Extract the (X, Y) coordinate from the center of the cell holding the provided text.  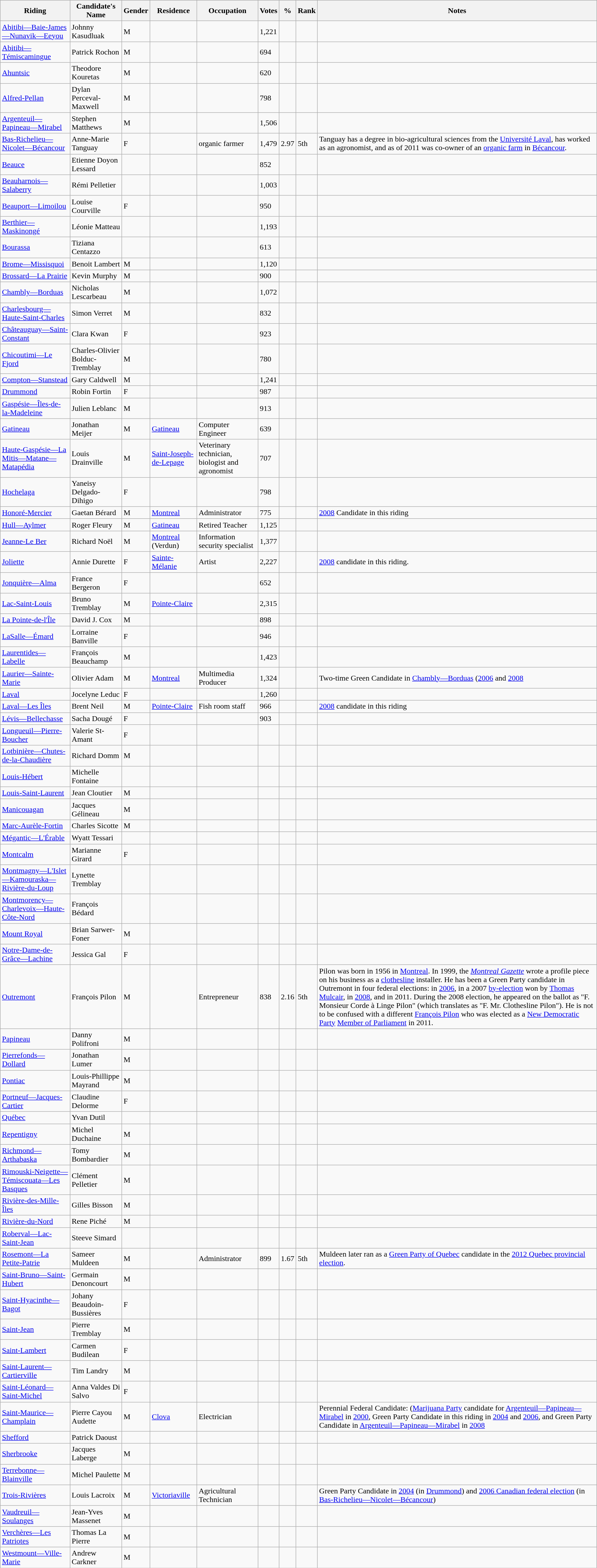
620 (269, 73)
Lynette Tremblay (96, 879)
1,120 (269, 264)
Joliette (35, 562)
2,315 (269, 604)
La Pointe-de-l'Île (35, 620)
LaSalle—Émard (35, 636)
Entrepreneur (227, 997)
Olivier Adam (96, 678)
Occupation (227, 11)
652 (269, 583)
1,125 (269, 525)
France Bergeron (96, 583)
Robin Fortin (96, 392)
Tiziana Centazzo (96, 247)
899 (269, 1258)
Saint-Jean (35, 1329)
Patrick Rochon (96, 52)
Gaetan Bérard (96, 513)
Germain Denoncourt (96, 1280)
Claudine Delorme (96, 1101)
Bruno Tremblay (96, 604)
Candidate's Name (96, 11)
Sainte-Mélanie (173, 562)
David J. Cox (96, 620)
François Pilon (96, 997)
Jean-Yves Massenet (96, 1516)
Yvan Dutil (96, 1118)
Jacques Laberge (96, 1454)
Beauport—Limoilou (35, 206)
1,260 (269, 694)
775 (269, 513)
Kevin Murphy (96, 276)
Rivière-du-Nord (35, 1221)
Yaneisy Delgado-Dihigo (96, 492)
Saint-Léonard—Saint-Michel (35, 1392)
Compton—Stanstead (35, 380)
Longueuil—Pierre-Boucher (35, 735)
François Bédard (96, 909)
Sameer Muldeen (96, 1258)
Benoit Lambert (96, 264)
1,221 (269, 31)
Rene Piché (96, 1221)
Ahuntsic (35, 73)
Chambly—Borduas (35, 293)
Jeanne-Le Ber (35, 541)
Information security specialist (227, 541)
898 (269, 620)
1,423 (269, 657)
Rank (307, 11)
Abitibi—Témiscamingue (35, 52)
Rimouski-Neigette—Témiscouata—Les Basques (35, 1180)
Victoriaville (173, 1495)
Marc-Aurèle-Fortin (35, 826)
Two-time Green Candidate in Chambly—Borduas (2006 and 2008 (457, 678)
Wyatt Tessari (96, 838)
2008 Candidate in this riding (457, 513)
Beauce (35, 164)
organic farmer (227, 143)
Argenteuil—Papineau—Mirabel (35, 123)
Thomas La Pierre (96, 1536)
950 (269, 206)
2008 candidate in this riding. (457, 562)
1,377 (269, 541)
Michelle Fontaine (96, 777)
Honoré-Mercier (35, 513)
Patrick Daoust (96, 1437)
Rosemont—La Petite-Patrie (35, 1258)
Multimedia Producer (227, 678)
Michel Paulette (96, 1475)
Westmount—Ville-Marie (35, 1557)
Montmagny—L'Islet—Kamouraska—Rivière-du-Loup (35, 879)
Léonie Matteau (96, 226)
Papineau (35, 1039)
Jonathan Lumer (96, 1060)
Pierrefonds—Dollard (35, 1060)
832 (269, 313)
Repentigny (35, 1134)
Gilles Bisson (96, 1205)
Sacha Dougé (96, 718)
Gary Caldwell (96, 380)
Saint-Joseph-de-Lepage (173, 458)
639 (269, 429)
Richard Domm (96, 755)
Montreal (Verdun) (173, 541)
Mount Royal (35, 934)
Haute-Gaspésie—La Mitis—Matane—Matapédia (35, 458)
Jonquière—Alma (35, 583)
1,479 (269, 143)
Veterinary technician, biologist and agronomist (227, 458)
923 (269, 334)
Saint-Hyacinthe—Bagot (35, 1304)
2.97 (288, 143)
Québec (35, 1118)
838 (269, 997)
Portneuf—Jacques-Cartier (35, 1101)
Louis-Phillippe Mayrand (96, 1081)
Lévis—Bellechasse (35, 718)
Verchères—Les Patriotes (35, 1536)
Clova (173, 1417)
Montcalm (35, 854)
694 (269, 52)
Johnny Kasudluak (96, 31)
Notes (457, 11)
Lotbinière—Chutes-de-la-Chaudière (35, 755)
Retired Teacher (227, 525)
Montmorency—Charlevoix—Haute-Côte-Nord (35, 909)
Hull—Aylmer (35, 525)
707 (269, 458)
Louis Drainville (96, 458)
2008 candidate in this riding (457, 706)
Saint-Maurice—Champlain (35, 1417)
Rémi Pelletier (96, 185)
Sherbrooke (35, 1454)
Votes (269, 11)
Rivière-des-Mille-Îles (35, 1205)
Carmen Budilean (96, 1350)
Saint-Laurent—Cartierville (35, 1371)
Louise Courville (96, 206)
Manicouagan (35, 809)
1.67 (288, 1258)
Outremont (35, 997)
Shefford (35, 1437)
Brome—Missisquoi (35, 264)
Tomy Bombardier (96, 1155)
Johany Beaudoin-Bussières (96, 1304)
Jonathan Meijer (96, 429)
Anne-Marie Tanguay (96, 143)
Pontiac (35, 1081)
Hochelaga (35, 492)
966 (269, 706)
Marianne Girard (96, 854)
Nicholas Lescarbeau (96, 293)
Chicoutimi—Le Fjord (35, 359)
Brian Sarwer-Foner (96, 934)
Brent Neil (96, 706)
1,241 (269, 380)
Clément Pelletier (96, 1180)
Laurier—Sainte-Marie (35, 678)
Laval—Les Îles (35, 706)
Vaudreuil—Soulanges (35, 1516)
Bourassa (35, 247)
2,227 (269, 562)
Laurentides—Labelle (35, 657)
Simon Verret (96, 313)
% (288, 11)
Louis-Saint-Laurent (35, 793)
2.16 (288, 997)
Tim Landry (96, 1371)
Gender (136, 11)
Agricultural Technician (227, 1495)
Abitibi—Baie-James—Nunavik—Eeyou (35, 31)
Alfred-Pellan (35, 98)
946 (269, 636)
Richard Noël (96, 541)
Jean Cloutier (96, 793)
Julien Leblanc (96, 408)
Artist (227, 562)
Riding (35, 11)
Michel Duchaine (96, 1134)
1,324 (269, 678)
Jessica Gal (96, 954)
Saint-Bruno—Saint-Hubert (35, 1280)
613 (269, 247)
Charles-Olivier Bolduc-Tremblay (96, 359)
Electrician (227, 1417)
Trois-Rivières (35, 1495)
Charlesbourg—Haute-Saint-Charles (35, 313)
Drummond (35, 392)
Beauharnois—Salaberry (35, 185)
Charles Sicotte (96, 826)
900 (269, 276)
Anna Valdes Di Salvo (96, 1392)
François Beauchamp (96, 657)
Andrew Carkner (96, 1557)
1,506 (269, 123)
Brossard—La Prairie (35, 276)
Danny Polifroni (96, 1039)
1,072 (269, 293)
Clara Kwan (96, 334)
Stephen Matthews (96, 123)
987 (269, 392)
Lorraine Banville (96, 636)
Notre-Dame-de-Grâce—Lachine (35, 954)
Pierre Cayou Audette (96, 1417)
Jacques Gélineau (96, 809)
Louis-Hébert (35, 777)
Fish room staff (227, 706)
Valerie St-Amant (96, 735)
Jocelyne Leduc (96, 694)
Pierre Tremblay (96, 1329)
Lac-Saint-Louis (35, 604)
Berthier—Maskinongé (35, 226)
Steeve Simard (96, 1237)
Theodore Kouretas (96, 73)
Roger Fleury (96, 525)
Saint-Lambert (35, 1350)
Roberval—Lac-Saint-Jean (35, 1237)
Bas-Richelieu—Nicolet—Bécancour (35, 143)
Muldeen later ran as a Green Party of Quebec candidate in the 2012 Quebec provincial election. (457, 1258)
852 (269, 164)
780 (269, 359)
Etienne Doyon Lessard (96, 164)
913 (269, 408)
1,193 (269, 226)
Annie Durette (96, 562)
Terrebonne—Blainville (35, 1475)
Richmond—Arthabaska (35, 1155)
Gaspésie—Îles-de-la-Madeleine (35, 408)
Residence (173, 11)
Green Party Candidate in 2004 (in Drummond) and 2006 Canadian federal election (in Bas-Richelieu—Nicolet—Bécancour) (457, 1495)
Châteauguay—Saint-Constant (35, 334)
Computer Engineer (227, 429)
903 (269, 718)
Louis Lacroix (96, 1495)
1,003 (269, 185)
Dylan Perceval-Maxwell (96, 98)
Mégantic—L'Érable (35, 838)
Laval (35, 694)
